Identify which cell holds the provided text, then report its (X, Y) central coordinate. 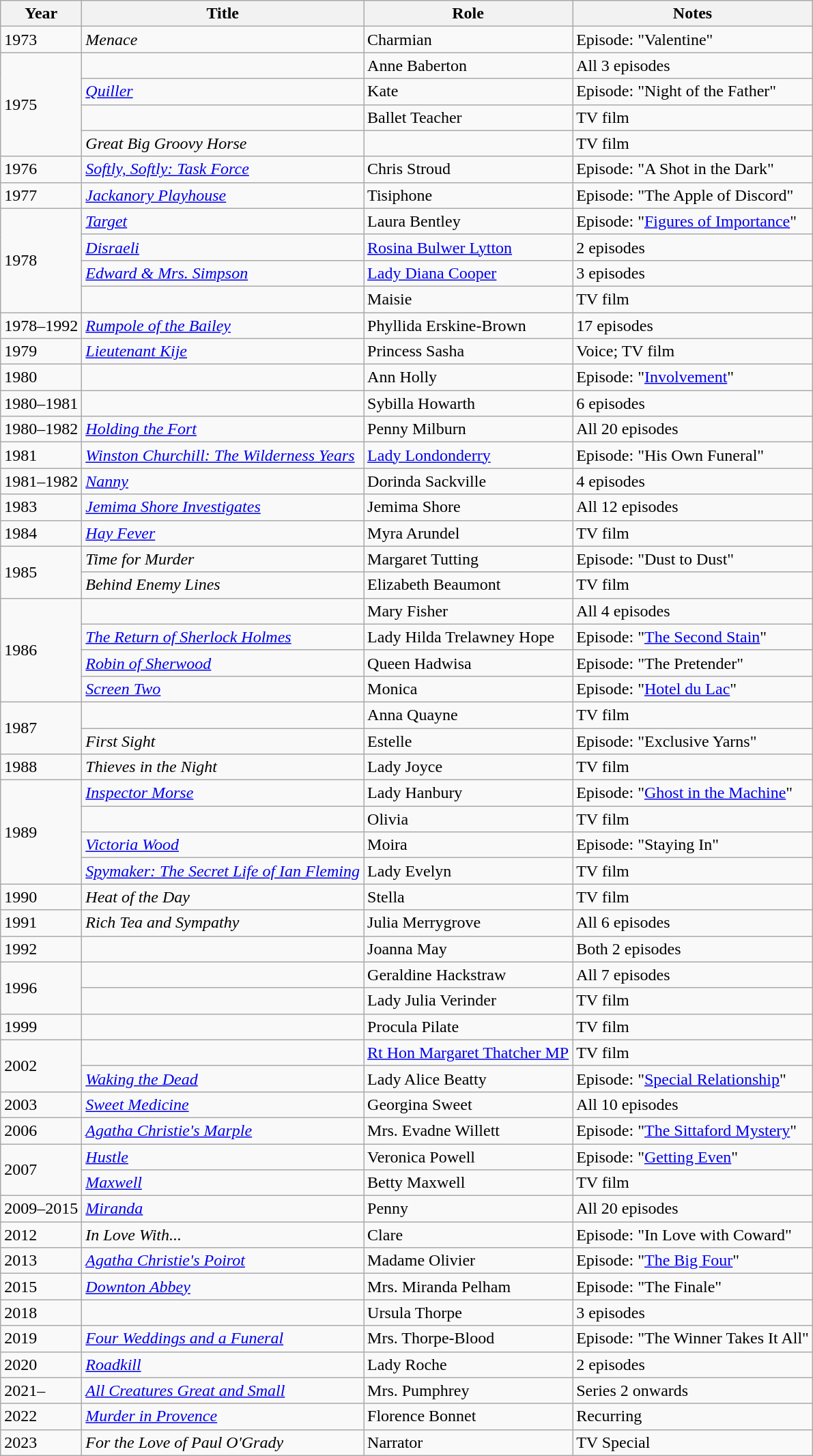
1973 (41, 40)
Narrator (468, 1442)
Episode: "Exclusive Yarns" (693, 741)
Phyllida Erskine-Brown (468, 326)
1979 (41, 352)
Agatha Christie's Marple (223, 1130)
Screen Two (223, 689)
2002 (41, 1066)
Episode: "Involvement" (693, 377)
Estelle (468, 741)
Anna Quayne (468, 715)
2019 (41, 1339)
Target (223, 221)
Downton Abbey (223, 1287)
1981 (41, 455)
Series 2 onwards (693, 1390)
Quiller (223, 91)
Both 2 episodes (693, 949)
Monica (468, 689)
1980–1981 (41, 403)
Mary Fisher (468, 611)
Miranda (223, 1209)
1988 (41, 767)
TV Special (693, 1442)
Hay Fever (223, 533)
Jemima Shore Investigates (223, 507)
Penny Milburn (468, 429)
1975 (41, 104)
Lieutenant Kije (223, 352)
Elizabeth Beaumont (468, 585)
Episode: "Getting Even" (693, 1157)
Lady Londonderry (468, 455)
Charmian (468, 40)
Anne Baberton (468, 66)
Notes (693, 14)
1977 (41, 195)
Rich Tea and Sympathy (223, 923)
Winston Churchill: The Wilderness Years (223, 455)
1984 (41, 533)
Sybilla Howarth (468, 403)
Episode: "The Big Four" (693, 1261)
Edward & Mrs. Simpson (223, 273)
Robin of Sherwood (223, 663)
Episode: "Figures of Importance" (693, 221)
Rt Hon Margaret Thatcher MP (468, 1053)
Myra Arundel (468, 533)
Year (41, 14)
Holding the Fort (223, 429)
Joanna May (468, 949)
Title (223, 14)
Episode: "Dust to Dust" (693, 559)
Mrs. Pumphrey (468, 1390)
Behind Enemy Lines (223, 585)
6 episodes (693, 403)
Veronica Powell (468, 1157)
1991 (41, 923)
Ursula Thorpe (468, 1313)
Princess Sasha (468, 352)
Time for Murder (223, 559)
Lady Julia Verinder (468, 1001)
Episode: "Staying In" (693, 845)
Mrs. Evadne Willett (468, 1130)
Episode: "Night of the Father" (693, 91)
1981–1982 (41, 481)
1992 (41, 949)
Jemima Shore (468, 507)
Ballet Teacher (468, 117)
Softly, Softly: Task Force (223, 169)
Episode: "His Own Funeral" (693, 455)
2022 (41, 1416)
Recurring (693, 1416)
First Sight (223, 741)
1985 (41, 572)
All 7 episodes (693, 975)
2018 (41, 1313)
Heat of the Day (223, 897)
Episode: "Hotel du Lac" (693, 689)
Spymaker: The Secret Life of Ian Fleming (223, 871)
Nanny (223, 481)
Lady Roche (468, 1365)
Ann Holly (468, 377)
Tisiphone (468, 195)
Maxwell (223, 1183)
1986 (41, 650)
All 4 episodes (693, 611)
2012 (41, 1235)
2007 (41, 1170)
Georgina Sweet (468, 1104)
Rosina Bulwer Lytton (468, 247)
1976 (41, 169)
Menace (223, 40)
Sweet Medicine (223, 1104)
Mrs. Miranda Pelham (468, 1287)
2023 (41, 1442)
All 6 episodes (693, 923)
Thieves in the Night (223, 767)
Procula Pilate (468, 1027)
Voice; TV film (693, 352)
2013 (41, 1261)
2006 (41, 1130)
In Love With... (223, 1235)
2003 (41, 1104)
Episode: "In Love with Coward" (693, 1235)
1999 (41, 1027)
Disraeli (223, 247)
2009–2015 (41, 1209)
Maisie (468, 299)
Great Big Groovy Horse (223, 143)
Agatha Christie's Poirot (223, 1261)
1996 (41, 988)
Margaret Tutting (468, 559)
Victoria Wood (223, 845)
1980–1982 (41, 429)
Julia Merrygrove (468, 923)
For the Love of Paul O'Grady (223, 1442)
Dorinda Sackville (468, 481)
Waking the Dead (223, 1079)
Episode: "The Second Stain" (693, 637)
Kate (468, 91)
Penny (468, 1209)
Olivia (468, 819)
1989 (41, 832)
17 episodes (693, 326)
1978 (41, 260)
Betty Maxwell (468, 1183)
Stella (468, 897)
Inspector Morse (223, 793)
Episode: "The Sittaford Mystery" (693, 1130)
Four Weddings and a Funeral (223, 1339)
The Return of Sherlock Holmes (223, 637)
Geraldine Hackstraw (468, 975)
Role (468, 14)
Roadkill (223, 1365)
Episode: "Special Relationship" (693, 1079)
Chris Stroud (468, 169)
Laura Bentley (468, 221)
1987 (41, 728)
Episode: "The Pretender" (693, 663)
Lady Evelyn (468, 871)
All Creatures Great and Small (223, 1390)
2015 (41, 1287)
All 12 episodes (693, 507)
Episode: "A Shot in the Dark" (693, 169)
Jackanory Playhouse (223, 195)
1980 (41, 377)
Hustle (223, 1157)
Lady Alice Beatty (468, 1079)
Episode: "The Apple of Discord" (693, 195)
Episode: "Valentine" (693, 40)
Queen Hadwisa (468, 663)
Lady Joyce (468, 767)
2020 (41, 1365)
Episode: "Ghost in the Machine" (693, 793)
Murder in Provence (223, 1416)
4 episodes (693, 481)
2021– (41, 1390)
Lady Hanbury (468, 793)
Lady Diana Cooper (468, 273)
Florence Bonnet (468, 1416)
Moira (468, 845)
Madame Olivier (468, 1261)
1983 (41, 507)
1978–1992 (41, 326)
Episode: "The Finale" (693, 1287)
Mrs. Thorpe-Blood (468, 1339)
1990 (41, 897)
All 10 episodes (693, 1104)
All 3 episodes (693, 66)
Lady Hilda Trelawney Hope (468, 637)
Clare (468, 1235)
Rumpole of the Bailey (223, 326)
Episode: "The Winner Takes It All" (693, 1339)
